Extract the (x, y) coordinate from the center of the cell holding the provided text.  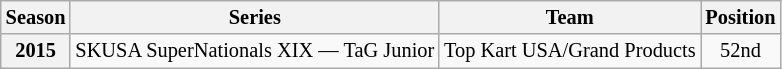
SKUSA SuperNationals XIX — TaG Junior (254, 51)
Season (36, 17)
Series (254, 17)
52nd (741, 51)
Top Kart USA/Grand Products (570, 51)
Team (570, 17)
2015 (36, 51)
Position (741, 17)
